Identify which cell holds the provided text, then report its (X, Y) central coordinate. 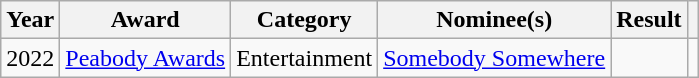
Award (146, 20)
2022 (30, 58)
Peabody Awards (146, 58)
Year (30, 20)
Somebody Somewhere (494, 58)
Category (304, 20)
Entertainment (304, 58)
Nominee(s) (494, 20)
Result (649, 20)
